Return [x, y] of the center of cell containing provided text 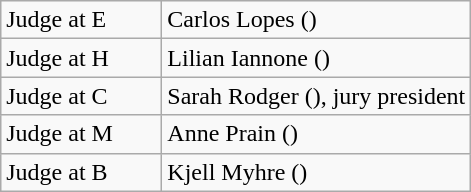
Sarah Rodger (), jury president [316, 96]
Judge at E [82, 20]
Lilian Iannone () [316, 58]
Carlos Lopes () [316, 20]
Judge at B [82, 172]
Judge at H [82, 58]
Judge at M [82, 134]
Anne Prain () [316, 134]
Judge at C [82, 96]
Kjell Myhre () [316, 172]
